Locate the cell with the specified text and output its [x, y] center coordinate. 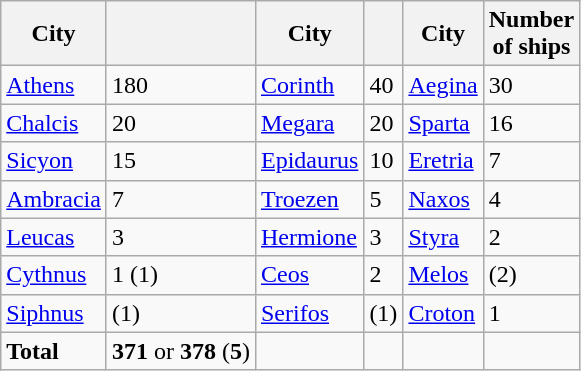
Croton [443, 313]
Megara [309, 123]
Sparta [443, 123]
30 [531, 85]
15 [180, 161]
Leucas [54, 237]
Troezen [309, 199]
16 [531, 123]
Serifos [309, 313]
Eretria [443, 161]
Chalcis [54, 123]
Cythnus [54, 275]
Sicyon [54, 161]
Total [54, 351]
371 or 378 (5) [180, 351]
5 [384, 199]
Melos [443, 275]
1 (1) [180, 275]
40 [384, 85]
Naxos [443, 199]
Hermione [309, 237]
Number of ships [531, 34]
Ceos [309, 275]
10 [384, 161]
Styra [443, 237]
Aegina [443, 85]
1 [531, 313]
Corinth [309, 85]
Athens [54, 85]
(2) [531, 275]
Epidaurus [309, 161]
180 [180, 85]
Siphnus [54, 313]
4 [531, 199]
Ambracia [54, 199]
